Detect which cell encompasses the target text, then output its [X, Y] center coordinate. 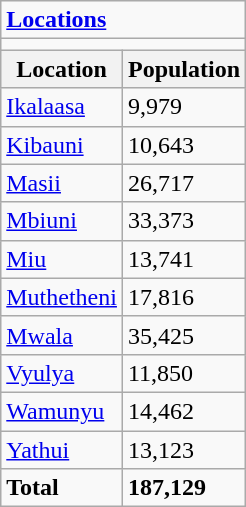
Masii [62, 183]
187,129 [184, 488]
Kibauni [62, 145]
Population [184, 69]
Wamunyu [62, 411]
33,373 [184, 221]
10,643 [184, 145]
13,741 [184, 259]
26,717 [184, 183]
Muthetheni [62, 297]
Location [62, 69]
Total [62, 488]
Mbiuni [62, 221]
Yathui [62, 449]
11,850 [184, 373]
14,462 [184, 411]
Ikalaasa [62, 107]
Vyulya [62, 373]
13,123 [184, 449]
Mwala [62, 335]
9,979 [184, 107]
Miu [62, 259]
Locations [124, 20]
35,425 [184, 335]
17,816 [184, 297]
